Return the [X, Y] coordinate for the center point of the cell that contains the specified text.  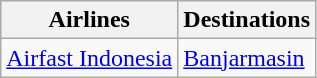
Banjarmasin [247, 58]
Destinations [247, 20]
Airfast Indonesia [90, 58]
Airlines [90, 20]
